Output the (X, Y) coordinate of the center of the cell containing the given text.  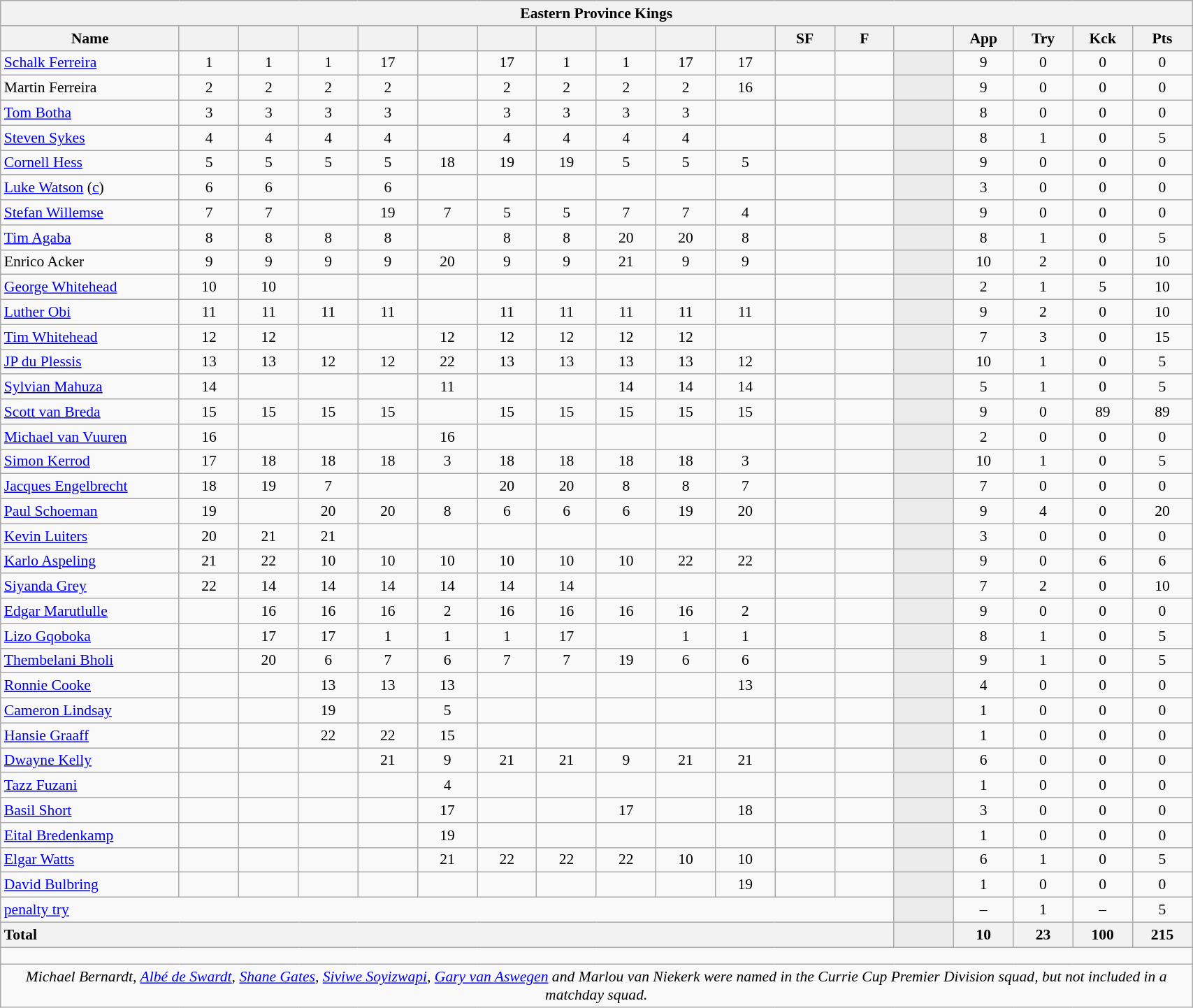
100 (1103, 935)
Kevin Luiters (90, 536)
Ronnie Cooke (90, 686)
David Bulbring (90, 885)
F (864, 38)
Steven Sykes (90, 138)
Tazz Fuzani (90, 786)
Paul Schoeman (90, 512)
Name (90, 38)
penalty try (447, 910)
Elgar Watts (90, 860)
Eastern Province Kings (597, 13)
Schalk Ferreira (90, 63)
Try (1043, 38)
Kck (1103, 38)
Cornell Hess (90, 163)
Thembelani Bholi (90, 661)
Cameron Lindsay (90, 711)
JP du Plessis (90, 362)
Basil Short (90, 810)
215 (1162, 935)
Dwayne Kelly (90, 761)
Karlo Aspeling (90, 561)
Tom Botha (90, 113)
Lizo Gqoboka (90, 636)
Michael van Vuuren (90, 437)
George Whitehead (90, 287)
Hansie Graaff (90, 735)
Tim Whitehead (90, 337)
Total (447, 935)
Siyanda Grey (90, 586)
Simon Kerrod (90, 461)
Tim Agaba (90, 238)
Eital Bredenkamp (90, 835)
Enrico Acker (90, 262)
Scott van Breda (90, 412)
Edgar Marutlulle (90, 611)
SF (805, 38)
App (984, 38)
23 (1043, 935)
Sylvian Mahuza (90, 387)
Luke Watson (c) (90, 188)
Stefan Willemse (90, 213)
Martin Ferreira (90, 88)
Pts (1162, 38)
Luther Obi (90, 312)
Jacques Engelbrecht (90, 487)
